Pinpoint the cell where the given text exists, returning its [x, y] midpoint coordinate. 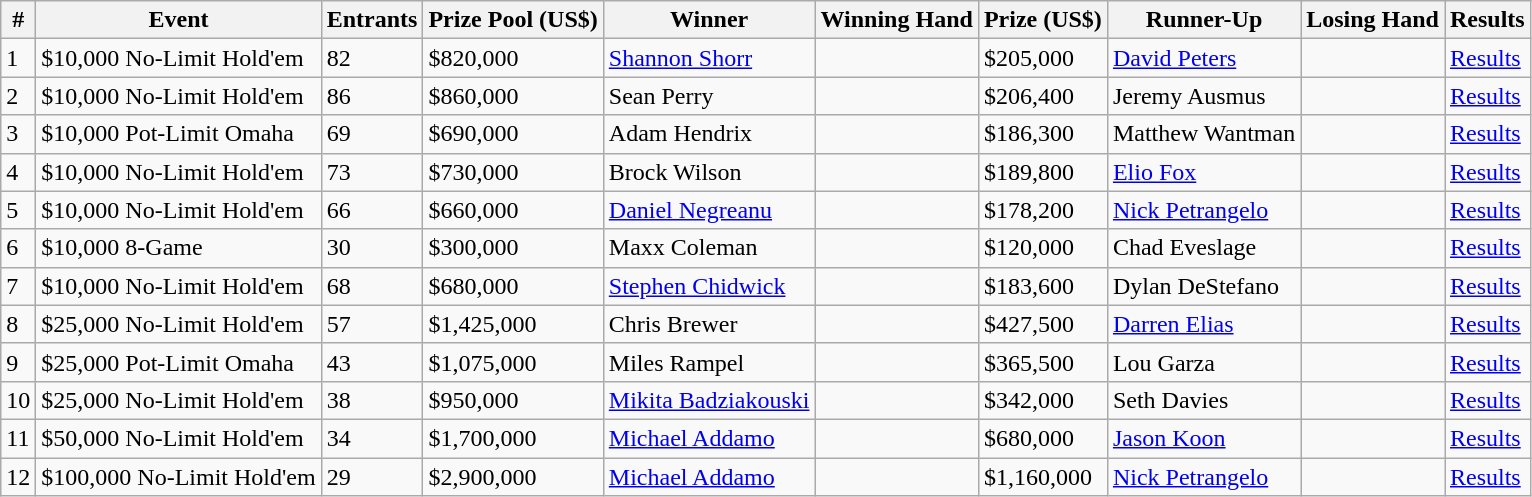
Lou Garza [1204, 362]
Runner-Up [1204, 20]
86 [372, 96]
$660,000 [513, 210]
Darren Elias [1204, 324]
$25,000 Pot-Limit Omaha [178, 362]
$120,000 [1042, 248]
Chris Brewer [709, 324]
69 [372, 134]
68 [372, 286]
Daniel Negreanu [709, 210]
Prize (US$) [1042, 20]
$1,700,000 [513, 438]
$183,600 [1042, 286]
9 [18, 362]
$427,500 [1042, 324]
82 [372, 58]
$730,000 [513, 172]
$820,000 [513, 58]
1 [18, 58]
10 [18, 400]
57 [372, 324]
$1,425,000 [513, 324]
$189,800 [1042, 172]
Mikita Badziakouski [709, 400]
73 [372, 172]
$50,000 No-Limit Hold'em [178, 438]
Jeremy Ausmus [1204, 96]
Shannon Shorr [709, 58]
Stephen Chidwick [709, 286]
$1,075,000 [513, 362]
$2,900,000 [513, 477]
29 [372, 477]
$860,000 [513, 96]
Brock Wilson [709, 172]
8 [18, 324]
$186,300 [1042, 134]
3 [18, 134]
Miles Rampel [709, 362]
$690,000 [513, 134]
34 [372, 438]
Elio Fox [1204, 172]
6 [18, 248]
Maxx Coleman [709, 248]
5 [18, 210]
$950,000 [513, 400]
$365,500 [1042, 362]
Matthew Wantman [1204, 134]
Winning Hand [896, 20]
Adam Hendrix [709, 134]
$342,000 [1042, 400]
$206,400 [1042, 96]
Chad Eveslage [1204, 248]
Sean Perry [709, 96]
Winner [709, 20]
4 [18, 172]
Seth Davies [1204, 400]
$205,000 [1042, 58]
$300,000 [513, 248]
$178,200 [1042, 210]
$10,000 Pot-Limit Omaha [178, 134]
David Peters [1204, 58]
Jason Koon [1204, 438]
$100,000 No-Limit Hold'em [178, 477]
Entrants [372, 20]
11 [18, 438]
Event [178, 20]
Losing Hand [1373, 20]
Prize Pool (US$) [513, 20]
66 [372, 210]
38 [372, 400]
$1,160,000 [1042, 477]
Dylan DeStefano [1204, 286]
2 [18, 96]
12 [18, 477]
30 [372, 248]
7 [18, 286]
43 [372, 362]
# [18, 20]
$10,000 8-Game [178, 248]
